Scan for the cell matching the given text and deliver its (x, y) coordinate at center. 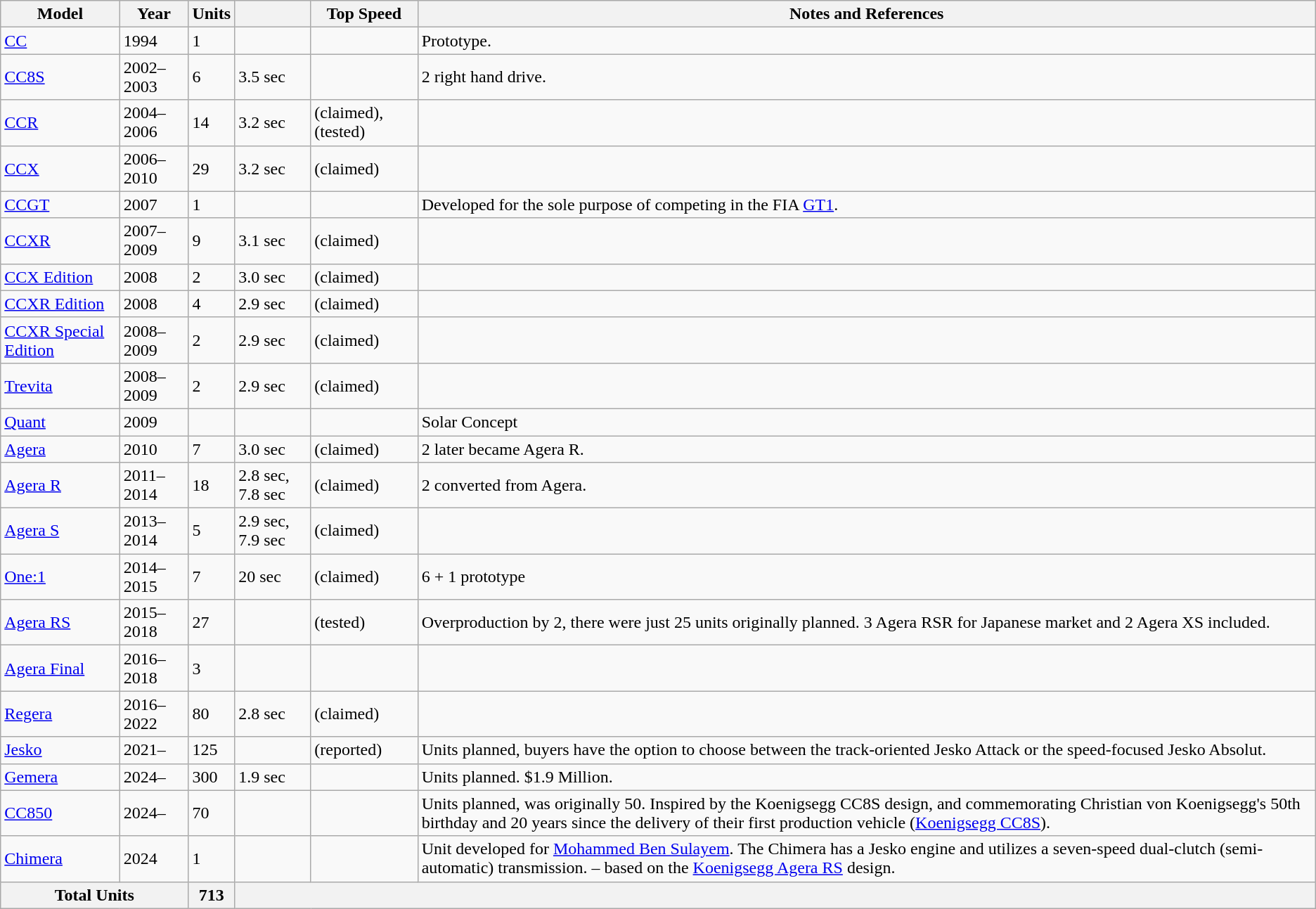
2004–2006 (154, 122)
Jesko (60, 750)
Agera (60, 449)
2 converted from Agera. (866, 485)
Top Speed (364, 14)
5 (212, 531)
713 (212, 895)
2021– (154, 750)
(claimed), (tested) (364, 122)
2014–2015 (154, 576)
2009 (154, 422)
2.9 sec, 7.9 sec (273, 531)
2006–2010 (154, 169)
CC (60, 41)
14 (212, 122)
2007–2009 (154, 240)
80 (212, 714)
(reported) (364, 750)
Model (60, 14)
Total Units (94, 895)
2010 (154, 449)
29 (212, 169)
Developed for the sole purpose of competing in the FIA GT1. (866, 205)
Quant (60, 422)
Regera (60, 714)
3 (212, 668)
CC850 (60, 813)
2024 (154, 859)
2002–2003 (154, 77)
2016–2022 (154, 714)
3.1 sec (273, 240)
CCGT (60, 205)
CCX (60, 169)
CCXR Special Edition (60, 340)
Overproduction by 2, there were just 25 units originally planned. 3 Agera RSR for Japanese market and 2 Agera XS included. (866, 623)
Solar Concept (866, 422)
Year (154, 14)
2016–2018 (154, 668)
Agera RS (60, 623)
9 (212, 240)
6 + 1 prototype (866, 576)
2013–2014 (154, 531)
18 (212, 485)
70 (212, 813)
(tested) (364, 623)
Agera Final (60, 668)
Units planned. $1.9 Million. (866, 777)
Units (212, 14)
2.8 sec (273, 714)
3.5 sec (273, 77)
CCR (60, 122)
Prototype. (866, 41)
2 later became Agera R. (866, 449)
2015–2018 (154, 623)
1994 (154, 41)
CC8S (60, 77)
Notes and References (866, 14)
6 (212, 77)
CCXR Edition (60, 304)
4 (212, 304)
2011–2014 (154, 485)
CCXR (60, 240)
Agera S (60, 531)
125 (212, 750)
1.9 sec (273, 777)
27 (212, 623)
2 right hand drive. (866, 77)
2.8 sec, 7.8 sec (273, 485)
2007 (154, 205)
Units planned, buyers have the option to choose between the track-oriented Jesko Attack or the speed-focused Jesko Absolut. (866, 750)
20 sec (273, 576)
One:1 (60, 576)
Chimera (60, 859)
CCX Edition (60, 277)
Agera R (60, 485)
300 (212, 777)
Gemera (60, 777)
Trevita (60, 385)
